For the text-containing cell, return its midpoint in (x, y) coordinate format. 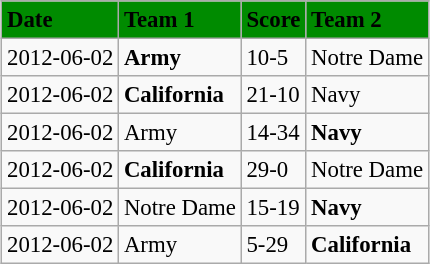
14-34 (274, 133)
21-10 (274, 95)
Score (274, 20)
5-29 (274, 245)
Date (60, 20)
29-0 (274, 170)
Team 2 (368, 20)
15-19 (274, 208)
Team 1 (180, 20)
10-5 (274, 57)
